Pinpoint the cell where the given text exists, returning its [x, y] midpoint coordinate. 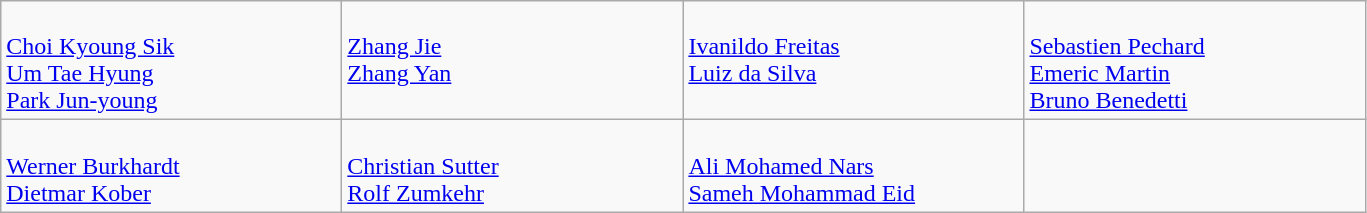
Werner BurkhardtDietmar Kober [172, 166]
Choi Kyoung SikUm Tae HyungPark Jun-young [172, 60]
Ali Mohamed NarsSameh Mohammad Eid [854, 166]
Zhang JieZhang Yan [512, 60]
Ivanildo FreitasLuiz da Silva [854, 60]
Christian SutterRolf Zumkehr [512, 166]
Sebastien PechardEmeric MartinBruno Benedetti [1194, 60]
